Find where the given text appears and provide that cell's center as (x, y) coordinate. 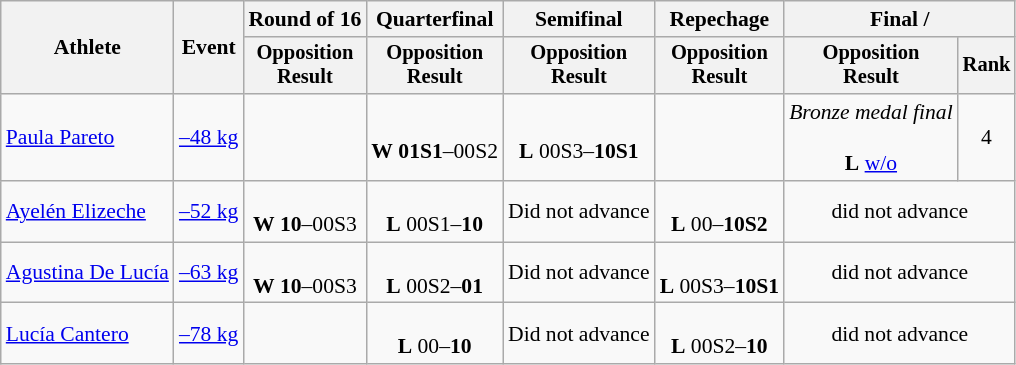
W 01S1–00S2 (434, 138)
Agustina De Lucía (88, 272)
Final / (900, 19)
Quarterfinal (434, 19)
–78 kg (208, 334)
Lucía Cantero (88, 334)
Rank (987, 66)
Event (208, 48)
Ayelén Elizeche (88, 212)
L 00S2–10 (720, 334)
Repechage (720, 19)
Paula Pareto (88, 138)
L 00–10 (434, 334)
–63 kg (208, 272)
4 (987, 138)
Semifinal (579, 19)
Athlete (88, 48)
L 00–10S2 (720, 212)
Bronze medal finalL w/o (871, 138)
L 00S2–01 (434, 272)
–48 kg (208, 138)
L 00S1–10 (434, 212)
Round of 16 (304, 19)
–52 kg (208, 212)
